Identify which cell holds the provided text, then report its [x, y] central coordinate. 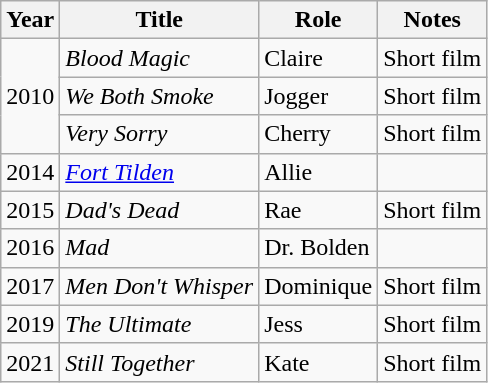
Jogger [318, 96]
Year [30, 20]
Mad [160, 248]
Dr. Bolden [318, 248]
Men Don't Whisper [160, 286]
Title [160, 20]
Dad's Dead [160, 210]
Blood Magic [160, 58]
Dominique [318, 286]
Notes [432, 20]
Rae [318, 210]
The Ultimate [160, 324]
2017 [30, 286]
2019 [30, 324]
Kate [318, 362]
2010 [30, 96]
Claire [318, 58]
2016 [30, 248]
2015 [30, 210]
Very Sorry [160, 134]
Fort Tilden [160, 172]
We Both Smoke [160, 96]
Allie [318, 172]
Cherry [318, 134]
2021 [30, 362]
Role [318, 20]
2014 [30, 172]
Jess [318, 324]
Still Together [160, 362]
